Find where the given text appears and provide that cell's center as (x, y) coordinate. 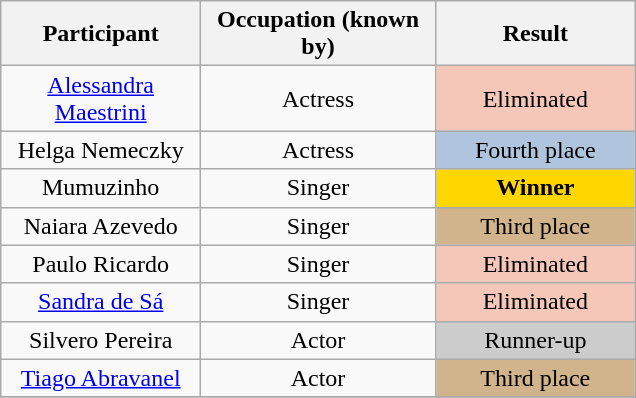
Participant (100, 34)
Occupation (known by) (318, 34)
Fourth place (536, 150)
Silvero Pereira (100, 340)
Winner (536, 188)
Sandra de Sá (100, 302)
Helga Nemeczky (100, 150)
Paulo Ricardo (100, 264)
Alessandra Maestrini (100, 98)
Mumuzinho (100, 188)
Runner-up (536, 340)
Naiara Azevedo (100, 226)
Tiago Abravanel (100, 378)
Result (536, 34)
